Provide the [X, Y] coordinate of the cell's center where the given text is located.  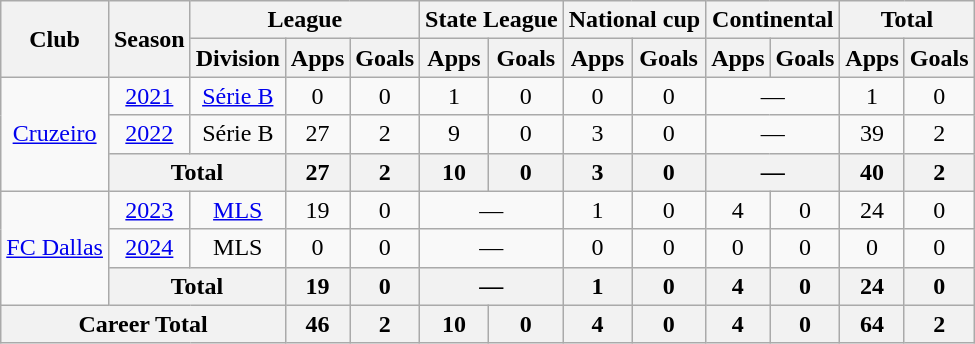
State League [492, 20]
2021 [149, 96]
Career Total [144, 324]
Club [55, 39]
FC Dallas [55, 248]
39 [872, 134]
Division [238, 58]
2024 [149, 248]
9 [454, 134]
64 [872, 324]
League [304, 20]
Cruzeiro [55, 134]
2023 [149, 210]
2022 [149, 134]
46 [317, 324]
National cup [634, 20]
40 [872, 172]
Season [149, 39]
Continental [773, 20]
